Pinpoint the cell where the given text exists, returning its (X, Y) midpoint coordinate. 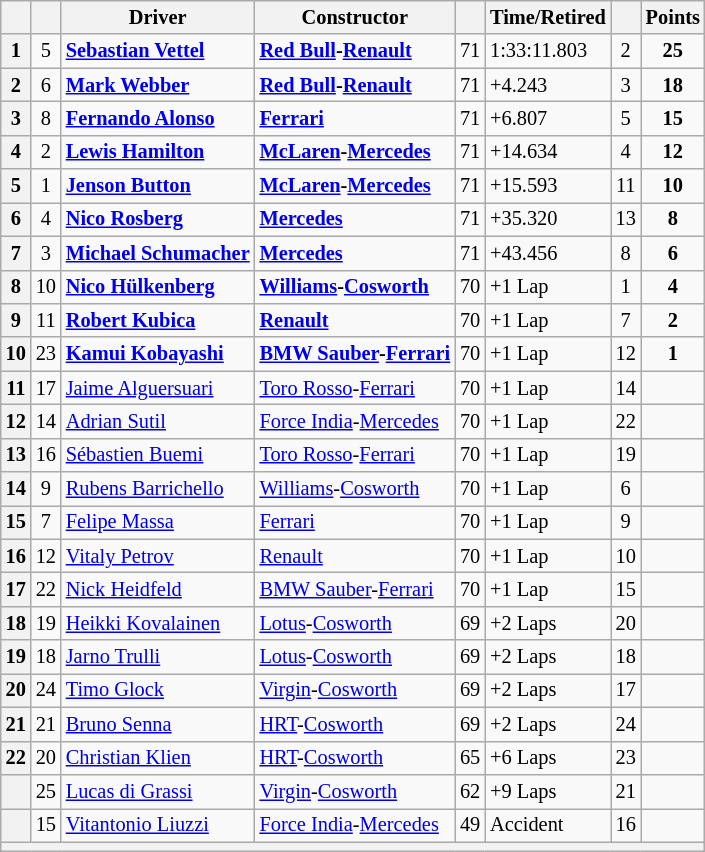
Nico Hülkenberg (158, 287)
+9 Laps (548, 791)
+15.593 (548, 186)
Driver (158, 17)
Robert Kubica (158, 320)
Michael Schumacher (158, 253)
Time/Retired (548, 17)
Points (673, 17)
Fernando Alonso (158, 118)
Heikki Kovalainen (158, 623)
Lewis Hamilton (158, 152)
Constructor (356, 17)
65 (470, 758)
+14.634 (548, 152)
Jarno Trulli (158, 657)
Mark Webber (158, 85)
62 (470, 791)
1:33:11.803 (548, 51)
Rubens Barrichello (158, 489)
Timo Glock (158, 690)
Vitaly Petrov (158, 556)
Bruno Senna (158, 724)
Felipe Massa (158, 522)
Jaime Alguersuari (158, 388)
Kamui Kobayashi (158, 354)
Adrian Sutil (158, 421)
Lucas di Grassi (158, 791)
Christian Klien (158, 758)
Vitantonio Liuzzi (158, 825)
Nico Rosberg (158, 219)
+43.456 (548, 253)
Nick Heidfeld (158, 589)
+4.243 (548, 85)
Sebastian Vettel (158, 51)
+6 Laps (548, 758)
+6.807 (548, 118)
49 (470, 825)
Accident (548, 825)
+35.320 (548, 219)
Sébastien Buemi (158, 455)
Jenson Button (158, 186)
